Locate the cell with the specified text and output its (x, y) center coordinate. 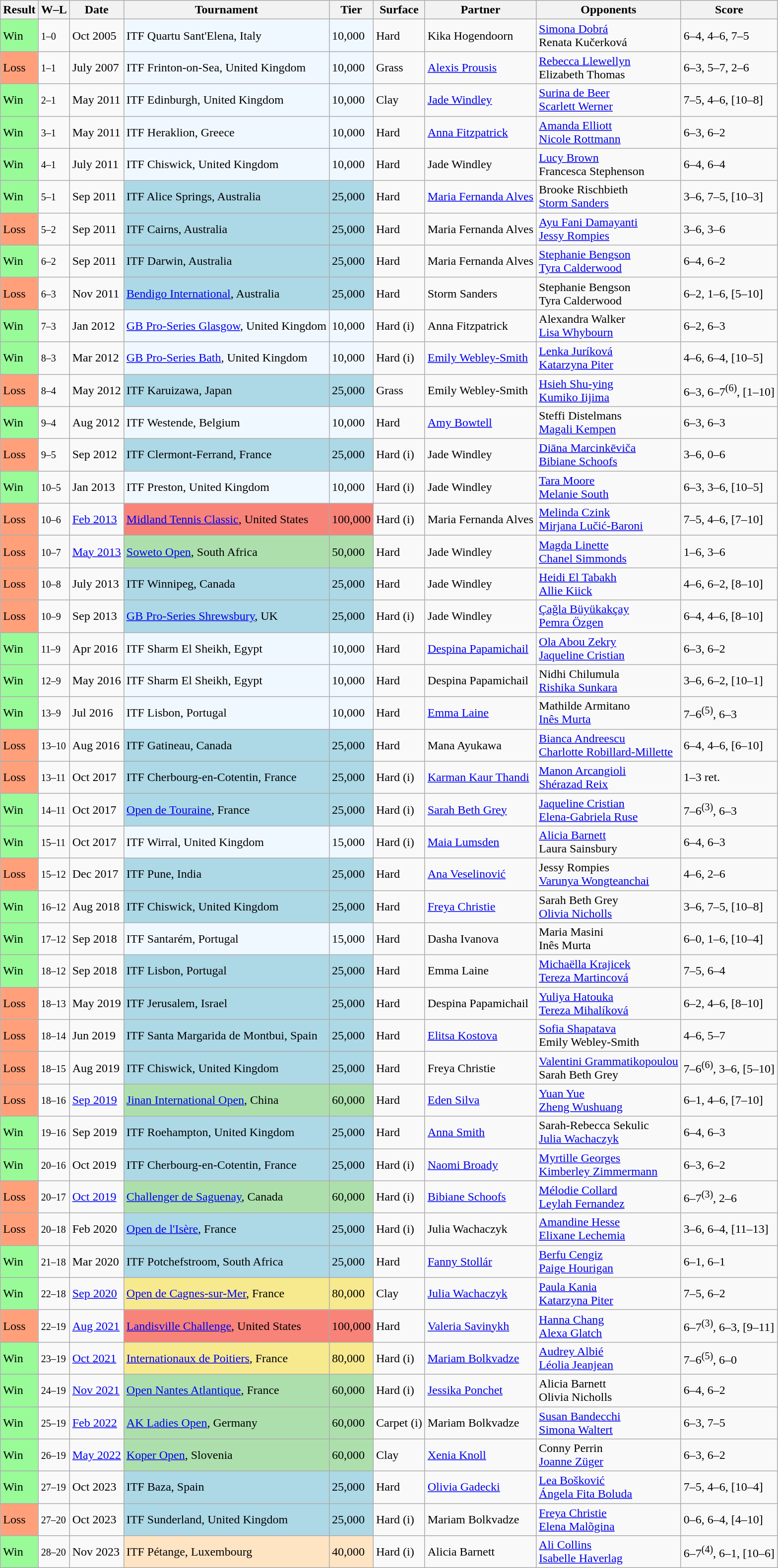
27–19 (54, 1488)
Conny Perrin Joanne Züger (609, 1455)
Diāna Marcinkēviča Bibiane Schoofs (609, 455)
July 2007 (96, 67)
Magda Linette Chanel Simmonds (609, 551)
Berfu Cengiz Paige Hourigan (609, 1262)
Score (729, 10)
Susan Bandecchi Simona Waltert (609, 1422)
7–6(5), 6–3 (729, 713)
20–18 (54, 1229)
10–9 (54, 616)
Aug 2019 (96, 1068)
ITF Winnipeg, Canada (226, 584)
13–9 (54, 713)
25–19 (54, 1422)
20–17 (54, 1197)
ITF Karuizawa, Japan (226, 390)
ITF Darwin, Australia (226, 261)
Ayu Fani Damayanti Jessy Rompies (609, 229)
Paula Kania Katarzyna Piter (609, 1293)
6–1, 6–1 (729, 1262)
Ana Veselinović (480, 874)
Karman Kaur Thandi (480, 778)
Jan 2013 (96, 487)
4–6, 6–4, [10–5] (729, 358)
May 2019 (96, 1004)
7–5, 6–4 (729, 971)
18–14 (54, 1035)
Olivia Gadecki (480, 1488)
ITF Potchefstroom, South Africa (226, 1262)
7–5, 4–6, [7–10] (729, 520)
Melinda Czink Mirjana Lučić-Baroni (609, 520)
ITF Santa Margarida de Montbui, Spain (226, 1035)
6–3, 6–7(6), [1–10] (729, 390)
Oct 2021 (96, 1358)
6–3 (54, 294)
Mana Ayukawa (480, 745)
Sarah Beth Grey Olivia Nicholls (609, 906)
Open Nantes Atlantique, France (226, 1390)
3–6, 7–5, [10–3] (729, 196)
4–6, 6–2, [8–10] (729, 584)
50,000 (351, 551)
0–6, 6–4, [4–10] (729, 1519)
18–13 (54, 1004)
Amandine Hesse Elixane Lechemia (609, 1229)
6–2, 1–6, [5–10] (729, 294)
23–19 (54, 1358)
May 2022 (96, 1455)
Yuan Yue Zheng Wushuang (609, 1100)
Lucy Brown Francesca Stephenson (609, 165)
15–11 (54, 842)
Bianca Andreescu Charlotte Robillard-Millette (609, 745)
17–12 (54, 939)
6–4, 6–4 (729, 165)
5–2 (54, 229)
Jun 2019 (96, 1035)
3–6, 0–6 (729, 455)
Date (96, 10)
Open de l'Isère, France (226, 1229)
Storm Sanders (480, 294)
Sofia Shapatava Emily Webley-Smith (609, 1035)
7–5, 4–6, [10–4] (729, 1488)
Naomi Broady (480, 1164)
Simona Dobrá Renata Kučerková (609, 36)
ITF Gatineau, Canada (226, 745)
Kika Hogendoorn (480, 36)
ITF Jerusalem, Israel (226, 1004)
Oct 2005 (96, 36)
13–10 (54, 745)
Partner (480, 10)
July 2013 (96, 584)
14–11 (54, 809)
GB Pro-Series Bath, United Kingdom (226, 358)
Jinan International Open, China (226, 1100)
Jessy Rompies Varunya Wongteanchai (609, 874)
Opponents (609, 10)
Jaqueline Cristian Elena-Gabriela Ruse (609, 809)
Tara Moore Melanie South (609, 487)
Michaëlla Krajicek Tereza Martincová (609, 971)
W–L (54, 10)
Sarah-Rebecca Sekulic Julia Wachaczyk (609, 1133)
Tournament (226, 10)
3–1 (54, 132)
Aug 2016 (96, 745)
19–16 (54, 1133)
Open de Cagnes-sur-Mer, France (226, 1293)
ITF Edinburgh, United Kingdom (226, 100)
21–18 (54, 1262)
3–6, 7–5, [10–8] (729, 906)
Mar 2012 (96, 358)
24–19 (54, 1390)
Dasha Ivanova (480, 939)
ITF Pune, India (226, 874)
5–1 (54, 196)
7–6(5), 6–0 (729, 1358)
10–6 (54, 520)
Apr 2016 (96, 649)
4–6, 2–6 (729, 874)
Aug 2021 (96, 1326)
Challenger de Saguenay, Canada (226, 1197)
1–0 (54, 36)
Lea Bošković Ángela Fita Boluda (609, 1488)
Xenia Knoll (480, 1455)
28–20 (54, 1552)
Nidhi Chilumula Rishika Sunkara (609, 680)
ITF Heraklion, Greece (226, 132)
Bibiane Schoofs (480, 1197)
ITF Westende, Belgium (226, 422)
Rebecca Llewellyn Elizabeth Thomas (609, 67)
7–3 (54, 325)
Ola Abou Zekry Jaqueline Cristian (609, 649)
4–1 (54, 165)
May 2012 (96, 390)
7–5, 4–6, [10–8] (729, 100)
6–3, 5–7, 2–6 (729, 67)
ITF Wirral, United Kingdom (226, 842)
Alicia Barnett Olivia Nicholls (609, 1390)
Alexandra Walker Lisa Whybourn (609, 325)
1–1 (54, 67)
Hanna Chang Alexa Glatch (609, 1326)
6–7(3), 6–3, [9–11] (729, 1326)
Maia Lumsden (480, 842)
Steffi Distelmans Magali Kempen (609, 422)
6–4, 4–6, [6–10] (729, 745)
Elitsa Kostova (480, 1035)
6–2 (54, 261)
1–6, 3–6 (729, 551)
Anna Smith (480, 1133)
Sep 2013 (96, 616)
7–6(3), 6–3 (729, 809)
6–2, 4–6, [8–10] (729, 1004)
6–4, 4–6, [8–10] (729, 616)
Jul 2016 (96, 713)
Tier (351, 10)
6–1, 4–6, [7–10] (729, 1100)
Feb 2013 (96, 520)
Nov 2011 (96, 294)
Surina de Beer Scarlett Werner (609, 100)
Feb 2022 (96, 1422)
Çağla Büyükakçay Pemra Özgen (609, 616)
Nov 2021 (96, 1390)
ITF Roehampton, United Kingdom (226, 1133)
6–3, 7–5 (729, 1422)
Freya Christie Elena Malõgina (609, 1519)
8–4 (54, 390)
Midland Tennis Classic, United States (226, 520)
13–11 (54, 778)
ITF Sunderland, United Kingdom (226, 1519)
4–6, 5–7 (729, 1035)
Fanny Stollár (480, 1262)
6–7(3), 2–6 (729, 1197)
Soweto Open, South Africa (226, 551)
Hsieh Shu-ying Kumiko Iijima (609, 390)
Jan 2012 (96, 325)
18–12 (54, 971)
Manon Arcangioli Shérazad Reix (609, 778)
May 2013 (96, 551)
6–7(4), 6–1, [10–6] (729, 1552)
Surface (399, 10)
Aug 2012 (96, 422)
6–4, 4–6, 7–5 (729, 36)
10–8 (54, 584)
10–7 (54, 551)
Alicia Barnett (480, 1552)
ITF Pétange, Luxembourg (226, 1552)
ITF Baza, Spain (226, 1488)
ITF Cairns, Australia (226, 229)
ITF Preston, United Kingdom (226, 487)
26–19 (54, 1455)
10–5 (54, 487)
ITF Alice Springs, Australia (226, 196)
ITF Frinton-on-Sea, United Kingdom (226, 67)
Yuliya Hatouka Tereza Mihalíková (609, 1004)
2–1 (54, 100)
ITF Quartu Sant'Elena, Italy (226, 36)
Carpet (i) (399, 1422)
Valeria Savinykh (480, 1326)
Internationaux de Poitiers, France (226, 1358)
Myrtille Georges Kimberley Zimmermann (609, 1164)
22–19 (54, 1326)
8–3 (54, 358)
Ali Collins Isabelle Haverlag (609, 1552)
40,000 (351, 1552)
Open de Touraine, France (226, 809)
Nov 2023 (96, 1552)
16–12 (54, 906)
9–4 (54, 422)
Feb 2020 (96, 1229)
1–3 ret. (729, 778)
Maria Masini Inês Murta (609, 939)
GB Pro-Series Glasgow, United Kingdom (226, 325)
GB Pro-Series Shrewsbury, UK (226, 616)
6–3, 3–6, [10–5] (729, 487)
20–16 (54, 1164)
Mar 2020 (96, 1262)
Audrey Albié Léolia Jeanjean (609, 1358)
Alicia Barnett Laura Sainsbury (609, 842)
Valentini Grammatikopoulou Sarah Beth Grey (609, 1068)
7–6(6), 3–6, [5–10] (729, 1068)
Dec 2017 (96, 874)
Eden Silva (480, 1100)
May 2016 (96, 680)
18–16 (54, 1100)
Amanda Elliott Nicole Rottmann (609, 132)
18–15 (54, 1068)
Result (19, 10)
Sep 2020 (96, 1293)
Landisville Challenge, United States (226, 1326)
Jessika Ponchet (480, 1390)
7–5, 6–2 (729, 1293)
Sarah Beth Grey (480, 809)
Aug 2018 (96, 906)
Alexis Prousis (480, 67)
Bendigo International, Australia (226, 294)
3–6, 6–4, [11–13] (729, 1229)
Amy Bowtell (480, 422)
6–0, 1–6, [10–4] (729, 939)
Mathilde Armitano Inês Murta (609, 713)
27–20 (54, 1519)
ITF Clermont-Ferrand, France (226, 455)
12–9 (54, 680)
3–6, 3–6 (729, 229)
Sep 2012 (96, 455)
AK Ladies Open, Germany (226, 1422)
Mélodie Collard Leylah Fernandez (609, 1197)
6–3, 6–3 (729, 422)
9–5 (54, 455)
Koper Open, Slovenia (226, 1455)
Brooke Rischbieth Storm Sanders (609, 196)
6–2, 6–3 (729, 325)
ITF Santarém, Portugal (226, 939)
3–6, 6–2, [10–1] (729, 680)
Heidi El Tabakh Allie Kiick (609, 584)
15–12 (54, 874)
July 2011 (96, 165)
Lenka Juríková Katarzyna Piter (609, 358)
22–18 (54, 1293)
11–9 (54, 649)
